From the cell containing the given text, extract its center point as [X, Y] coordinate. 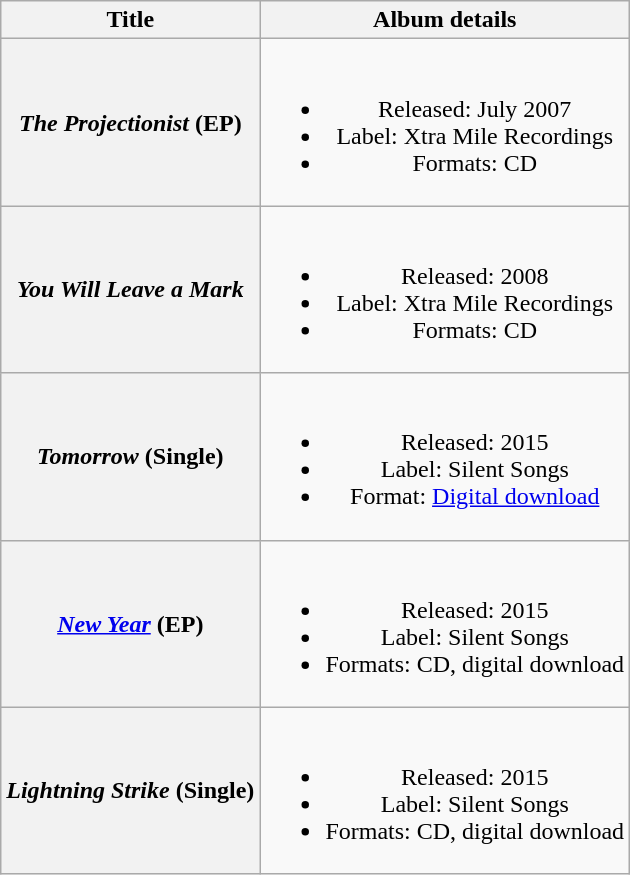
Lightning Strike (Single) [130, 790]
New Year (EP) [130, 624]
Album details [445, 20]
The Projectionist (EP) [130, 122]
Released: 2008Label: Xtra Mile RecordingsFormats: CD [445, 290]
Tomorrow (Single) [130, 456]
Title [130, 20]
Released: July 2007Label: Xtra Mile RecordingsFormats: CD [445, 122]
Released: 2015Label: Silent SongsFormat: Digital download [445, 456]
You Will Leave a Mark [130, 290]
